Extract the [X, Y] coordinate from the center of the cell holding the provided text.  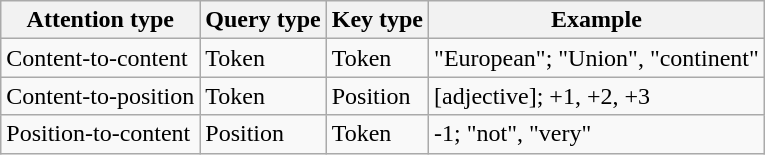
-1; "not", "very" [597, 134]
Position-to-content [100, 134]
Attention type [100, 20]
Content-to-content [100, 58]
Example [597, 20]
Content-to-position [100, 96]
Key type [377, 20]
Query type [263, 20]
[adjective]; +1, +2, +3 [597, 96]
"European"; "Union", "continent" [597, 58]
